Search for the cell housing the specified text and yield its (x, y) center coordinate. 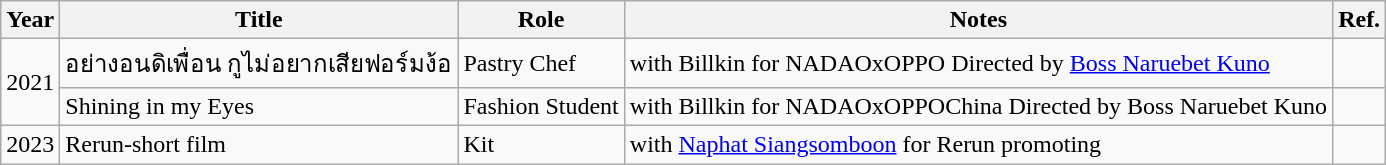
2023 (30, 144)
Rerun-short film (259, 144)
Role (541, 20)
with Naphat Siangsomboon for Rerun promoting (978, 144)
Kit (541, 144)
Title (259, 20)
Ref. (1360, 20)
Fashion Student (541, 106)
with Billkin for NADAOxOPPOChina Directed by Boss Naruebet Kuno (978, 106)
Shining in my Eyes (259, 106)
Year (30, 20)
อย่างอนดิเพื่อน กูไม่อยากเสียฟอร์มง้อ (259, 64)
with Billkin for NADAOxOPPO Directed by Boss Naruebet Kuno (978, 64)
Pastry Chef (541, 64)
2021 (30, 82)
Notes (978, 20)
